Return the (x, y) coordinate for the center point of the cell that contains the specified text.  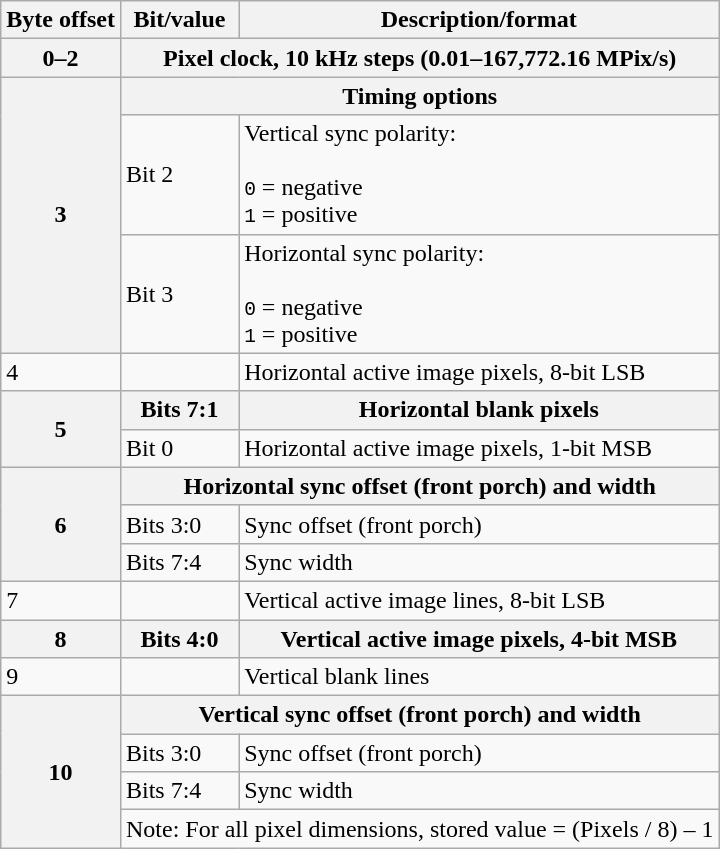
Horizontal sync offset (front porch) and width (420, 486)
Bit 2 (179, 174)
7 (61, 600)
0–2 (61, 58)
Horizontal blank pixels (479, 410)
Bit 3 (179, 294)
Horizontal active image pixels, 1-bit MSB (479, 448)
Bits 4:0 (179, 639)
Vertical sync polarity:0 = negative 1 = positive (479, 174)
3 (61, 215)
Timing options (420, 96)
Horizontal sync polarity:0 = negative 1 = positive (479, 294)
9 (61, 677)
Bit/value (179, 20)
8 (61, 639)
Pixel clock, 10 kHz steps (0.01–167,772.16 MPix/s) (420, 58)
4 (61, 372)
Bit 0 (179, 448)
Vertical sync offset (front porch) and width (420, 715)
6 (61, 524)
Horizontal active image pixels, 8-bit LSB (479, 372)
5 (61, 429)
Vertical blank lines (479, 677)
Byte offset (61, 20)
Note: For all pixel dimensions, stored value = (Pixels / 8) – 1 (420, 829)
Bits 7:1 (179, 410)
Description/format (479, 20)
Vertical active image pixels, 4-bit MSB (479, 639)
Vertical active image lines, 8-bit LSB (479, 600)
10 (61, 772)
